Search for the cell housing the specified text and yield its (x, y) center coordinate. 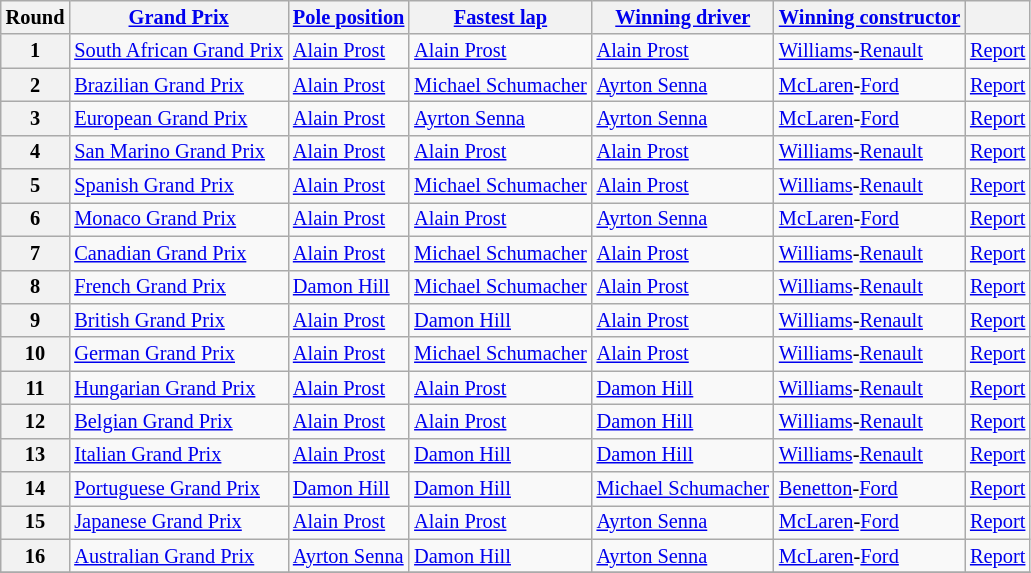
7 (36, 253)
13 (36, 455)
16 (36, 556)
European Grand Prix (178, 118)
3 (36, 118)
Spanish Grand Prix (178, 186)
Round (36, 17)
Winning constructor (870, 17)
San Marino Grand Prix (178, 152)
9 (36, 320)
Grand Prix (178, 17)
8 (36, 287)
South African Grand Prix (178, 51)
Canadian Grand Prix (178, 253)
Brazilian Grand Prix (178, 85)
6 (36, 219)
Monaco Grand Prix (178, 219)
Fastest lap (500, 17)
15 (36, 522)
Winning driver (683, 17)
Hungarian Grand Prix (178, 388)
1 (36, 51)
2 (36, 85)
12 (36, 421)
Benetton-Ford (870, 489)
Portuguese Grand Prix (178, 489)
14 (36, 489)
British Grand Prix (178, 320)
4 (36, 152)
German Grand Prix (178, 354)
10 (36, 354)
Italian Grand Prix (178, 455)
French Grand Prix (178, 287)
11 (36, 388)
Australian Grand Prix (178, 556)
Belgian Grand Prix (178, 421)
Japanese Grand Prix (178, 522)
Pole position (348, 17)
5 (36, 186)
